For the text-containing cell, return its midpoint in (x, y) coordinate format. 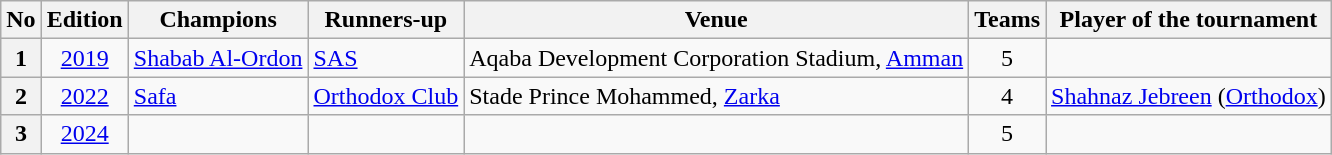
Teams (1008, 20)
3 (21, 134)
Aqaba Development Corporation Stadium, Amman (716, 58)
SAS (386, 58)
Shabab Al-Ordon (218, 58)
Runners-up (386, 20)
Champions (218, 20)
2019 (84, 58)
Player of the tournament (1189, 20)
Safa (218, 96)
4 (1008, 96)
Edition (84, 20)
Stade Prince Mohammed, Zarka (716, 96)
Venue (716, 20)
2022 (84, 96)
Shahnaz Jebreen (Orthodox) (1189, 96)
Orthodox Club (386, 96)
2 (21, 96)
1 (21, 58)
No (21, 20)
2024 (84, 134)
